Capture the cell that displays the provided text and extract its [X, Y] central coordinate. 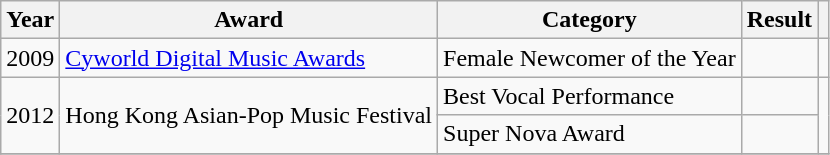
Award [249, 20]
Result [779, 20]
Year [30, 20]
Best Vocal Performance [590, 96]
2012 [30, 115]
Female Newcomer of the Year [590, 58]
Super Nova Award [590, 134]
Hong Kong Asian-Pop Music Festival [249, 115]
Cyworld Digital Music Awards [249, 58]
Category [590, 20]
2009 [30, 58]
